Return [X, Y] of the center of cell containing provided text 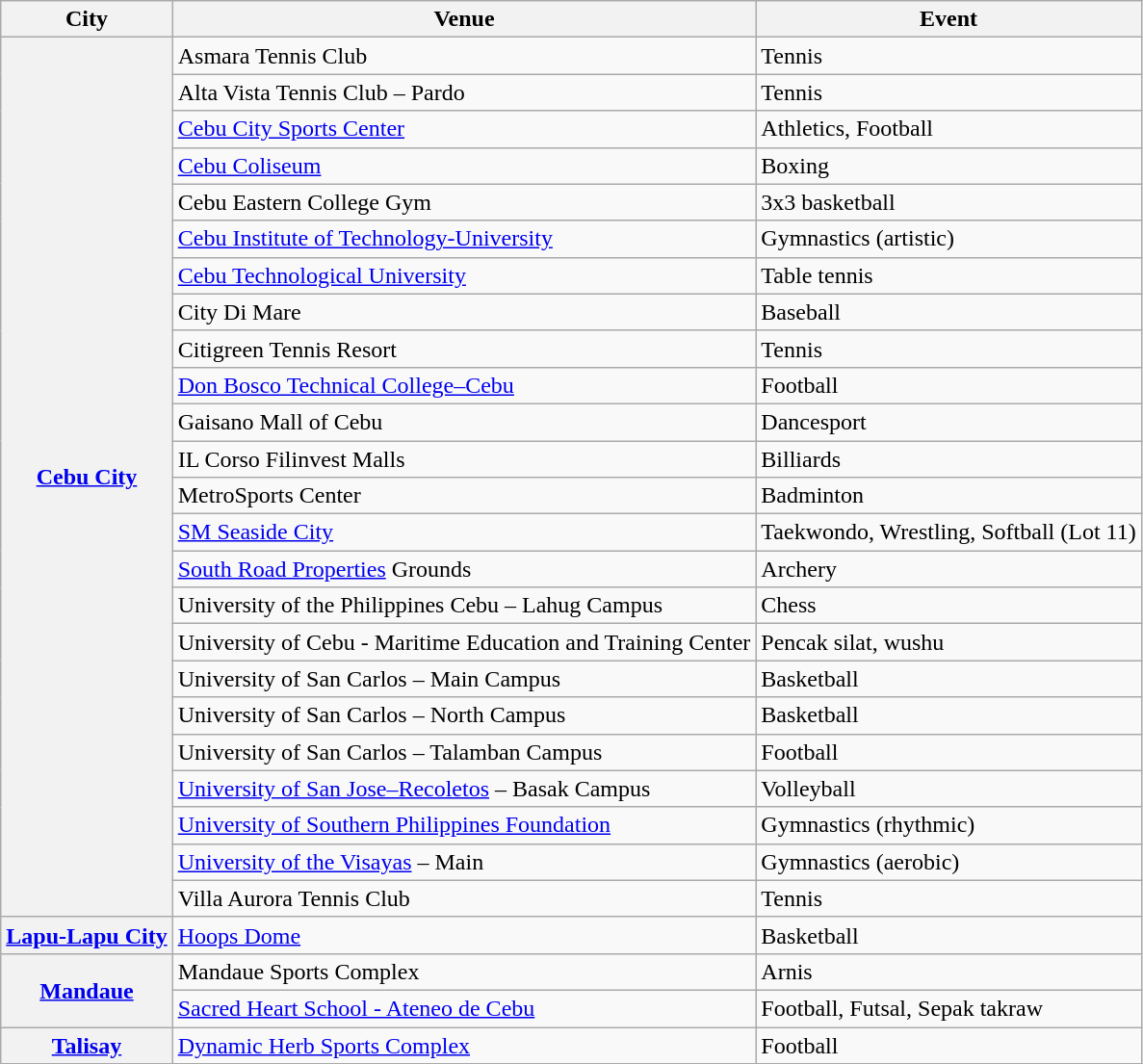
Villa Aurora Tennis Club [464, 898]
University of the Visayas – Main [464, 862]
Archery [948, 569]
University of San Carlos – Talamban Campus [464, 752]
Don Bosco Technical College–Cebu [464, 385]
City Di Mare [464, 312]
Hoops Dome [464, 935]
Sacred Heart School - Ateneo de Cebu [464, 1008]
University of San Jose–Recoletos – Basak Campus [464, 789]
Billiards [948, 459]
Event [948, 19]
University of San Carlos – North Campus [464, 715]
Alta Vista Tennis Club – Pardo [464, 92]
Mandaue [87, 990]
Pencak silat, wushu [948, 642]
Gymnastics (rhythmic) [948, 825]
South Road Properties Grounds [464, 569]
Athletics, Football [948, 129]
Cebu Coliseum [464, 166]
Venue [464, 19]
University of Southern Philippines Foundation [464, 825]
Gymnastics (artistic) [948, 239]
Dancesport [948, 422]
Baseball [948, 312]
Citigreen Tennis Resort [464, 349]
MetroSports Center [464, 496]
City [87, 19]
Cebu Eastern College Gym [464, 202]
Mandaue Sports Complex [464, 972]
3x3 basketball [948, 202]
University of San Carlos – Main Campus [464, 679]
Cebu Institute of Technology-University [464, 239]
Cebu City Sports Center [464, 129]
University of Cebu - Maritime Education and Training Center [464, 642]
Boxing [948, 166]
Taekwondo, Wrestling, Softball (Lot 11) [948, 532]
University of the Philippines Cebu – Lahug Campus [464, 606]
Lapu-Lapu City [87, 935]
Gaisano Mall of Cebu [464, 422]
Asmara Tennis Club [464, 56]
Dynamic Herb Sports Complex [464, 1045]
Volleyball [948, 789]
SM Seaside City [464, 532]
Badminton [948, 496]
IL Corso Filinvest Malls [464, 459]
Football, Futsal, Sepak takraw [948, 1008]
Chess [948, 606]
Arnis [948, 972]
Cebu Technological University [464, 275]
Gymnastics (aerobic) [948, 862]
Talisay [87, 1045]
Cebu City [87, 478]
Table tennis [948, 275]
